Scan for the cell matching the given text and deliver its (X, Y) coordinate at center. 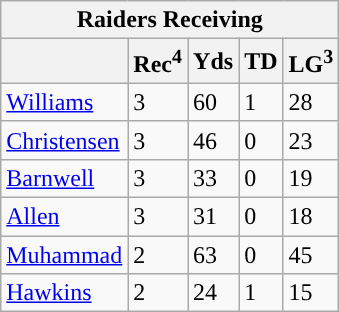
Allen (64, 217)
46 (214, 140)
LG3 (311, 62)
45 (311, 255)
Hawkins (64, 293)
24 (214, 293)
63 (214, 255)
Williams (64, 102)
Christensen (64, 140)
60 (214, 102)
Raiders Receiving (170, 20)
Yds (214, 62)
19 (311, 178)
31 (214, 217)
Barnwell (64, 178)
TD (261, 62)
28 (311, 102)
Rec4 (158, 62)
18 (311, 217)
23 (311, 140)
Muhammad (64, 255)
15 (311, 293)
33 (214, 178)
